Identify which cell holds the provided text, then report its [x, y] central coordinate. 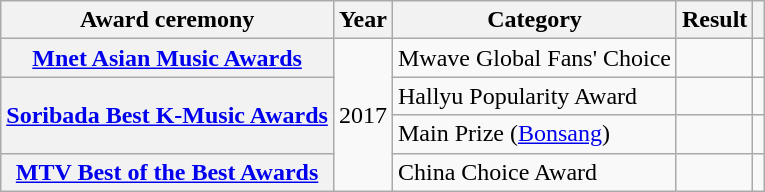
MTV Best of the Best Awards [168, 172]
2017 [362, 115]
Hallyu Popularity Award [534, 96]
Category [534, 20]
Mwave Global Fans' Choice [534, 58]
China Choice Award [534, 172]
Main Prize (Bonsang) [534, 134]
Award ceremony [168, 20]
Mnet Asian Music Awards [168, 58]
Result [714, 20]
Soribada Best K-Music Awards [168, 115]
Year [362, 20]
